Provide the (x, y) coordinate of the cell's center where the given text is located.  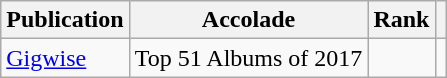
Accolade (248, 20)
Publication (65, 20)
Top 51 Albums of 2017 (248, 58)
Gigwise (65, 58)
Rank (402, 20)
